Output the (X, Y) coordinate of the center of the cell containing the given text.  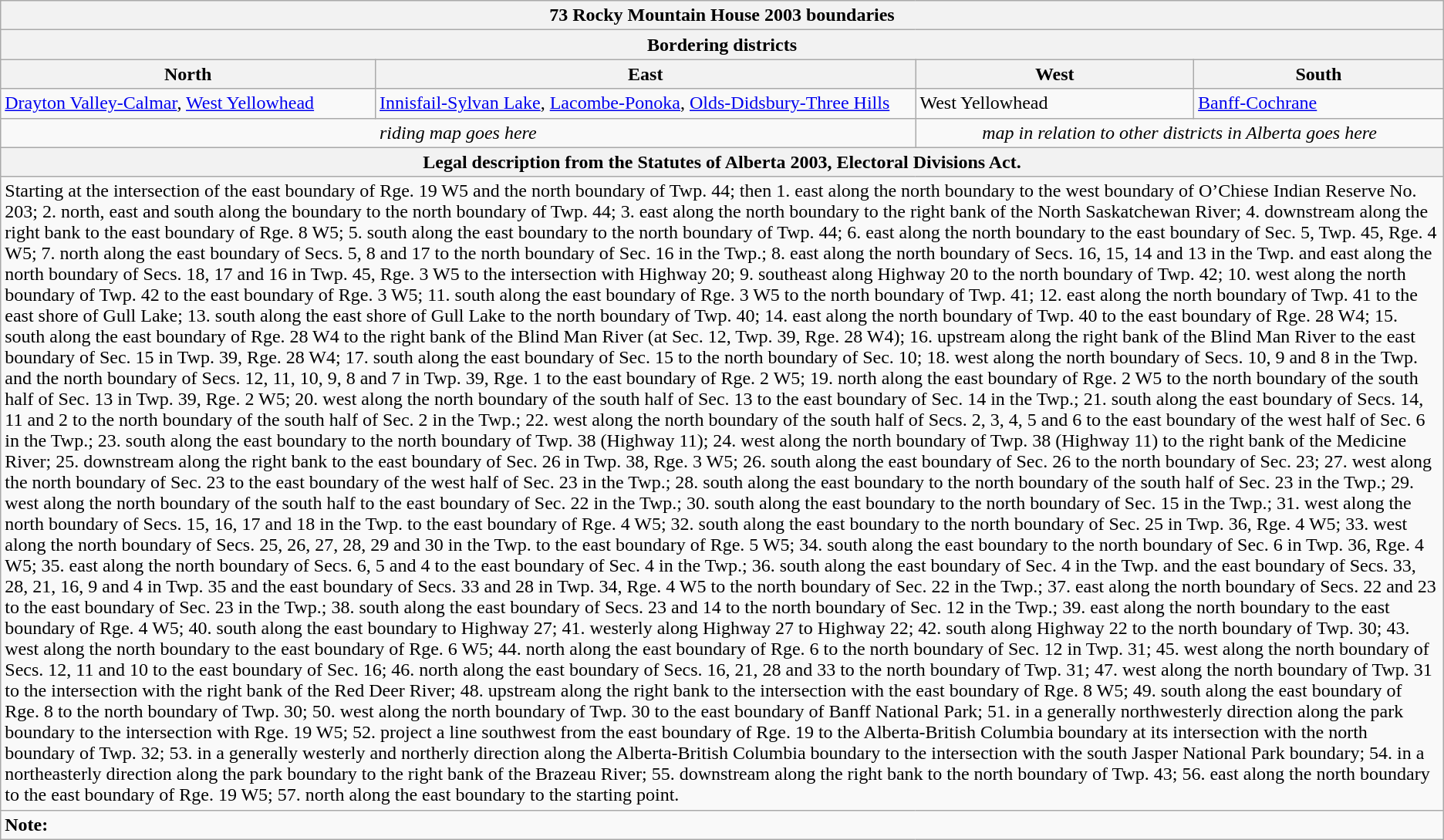
Banff-Cochrane (1319, 103)
Drayton Valley-Calmar, West Yellowhead (188, 103)
Innisfail-Sylvan Lake, Lacombe-Ponoka, Olds-Didsbury-Three Hills (646, 103)
riding map goes here (458, 133)
West Yellowhead (1055, 103)
Legal description from the Statutes of Alberta 2003, Electoral Divisions Act. (722, 162)
Note: (722, 825)
West (1055, 74)
North (188, 74)
map in relation to other districts in Alberta goes here (1179, 133)
East (646, 74)
73 Rocky Mountain House 2003 boundaries (722, 15)
Bordering districts (722, 45)
South (1319, 74)
